Scan for the cell matching the given text and deliver its [x, y] coordinate at center. 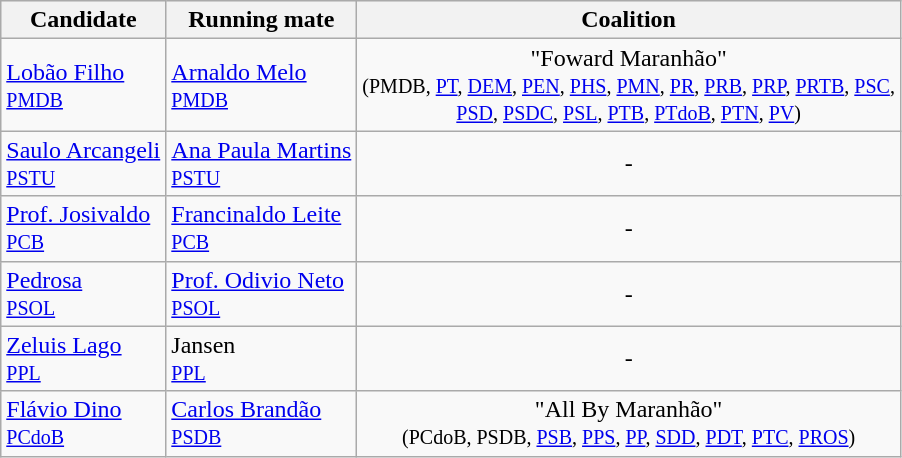
Lobão FilhoPMDB [84, 85]
Flávio DinoPCdoB [84, 424]
Saulo ArcangeliPSTU [84, 164]
Running mate [262, 20]
JansenPPL [262, 358]
Coalition [629, 20]
Prof. Odivio NetoPSOL [262, 294]
Ana Paula MartinsPSTU [262, 164]
"All By Maranhão"(PCdoB, PSDB, PSB, PPS, PP, SDD, PDT, PTC, PROS) [629, 424]
Candidate [84, 20]
"Foward Maranhão"(PMDB, PT, DEM, PEN, PHS, PMN, PR, PRB, PRP, PRTB, PSC, PSD, PSDC, PSL, PTB, PTdoB, PTN, PV) [629, 85]
Francinaldo LeitePCB [262, 228]
Prof. JosivaldoPCB [84, 228]
PedrosaPSOL [84, 294]
Zeluis LagoPPL [84, 358]
Carlos BrandãoPSDB [262, 424]
Arnaldo MeloPMDB [262, 85]
